Determine the [X, Y] coordinate at the center of the cell enclosing the given text.  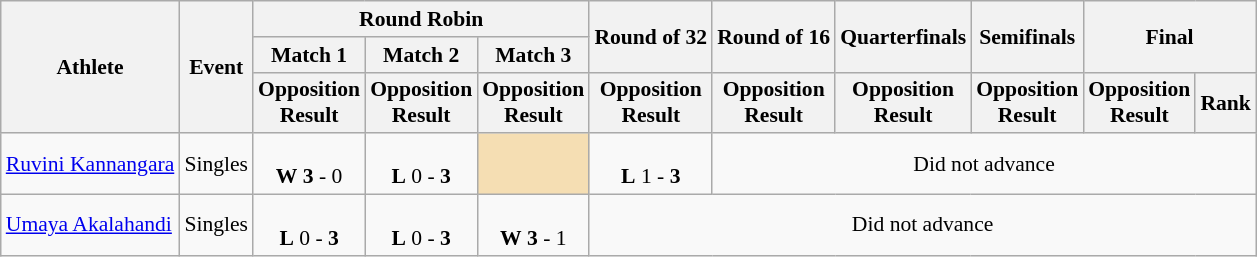
Event [216, 67]
Match 3 [533, 55]
Quarterfinals [903, 36]
L 1 - 3 [650, 164]
W 3 - 0 [309, 164]
Round of 16 [774, 36]
Ruvini Kannangara [90, 164]
Match 2 [421, 55]
Final [1170, 36]
Rank [1226, 102]
W 3 - 1 [533, 226]
Round of 32 [650, 36]
Round Robin [421, 19]
Semifinals [1027, 36]
Match 1 [309, 55]
Umaya Akalahandi [90, 226]
Athlete [90, 67]
